Return (x, y) of the center of cell containing provided text 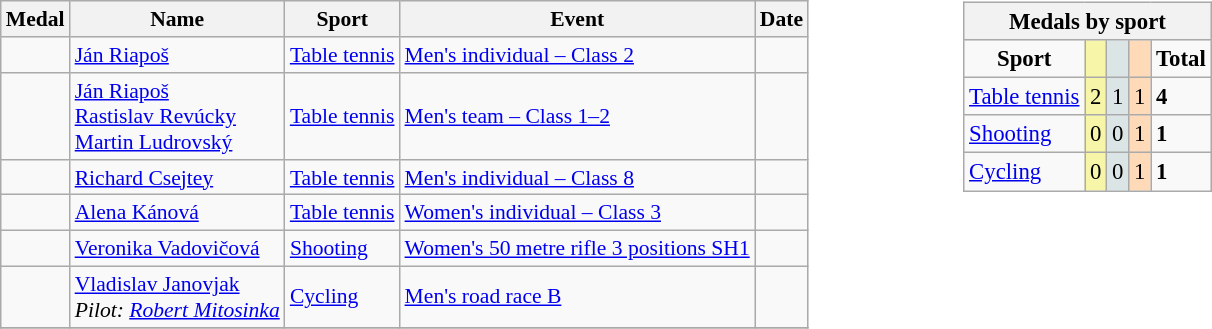
Alena Kánová (178, 213)
Ján Riapoš (178, 55)
Men's individual – Class 8 (578, 177)
Women's individual – Class 3 (578, 213)
Women's 50 metre rifle 3 positions SH1 (578, 248)
Vladislav JanovjakPilot: Robert Mitosinka (178, 296)
Men's team – Class 1–2 (578, 116)
Total (1181, 59)
Men's individual – Class 2 (578, 55)
Ján RiapošRastislav RevúckyMartin Ludrovský (178, 116)
Event (578, 19)
Medal (36, 19)
Name (178, 19)
Men's road race B (578, 296)
Richard Csejtey (178, 177)
Medals by sport (1088, 22)
Veronika Vadovičová (178, 248)
4 (1181, 97)
Date (782, 19)
2 (1096, 97)
